Identify which cell holds the provided text, then report its [x, y] central coordinate. 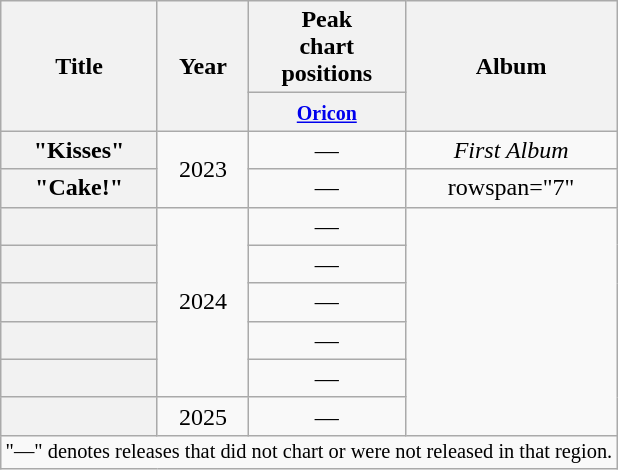
2024 [202, 302]
"Cake!" [80, 188]
First Album [511, 150]
2025 [202, 416]
"Kisses" [80, 150]
Peak chart positions [326, 47]
rowspan="7" [511, 188]
Title [80, 66]
2023 [202, 169]
Oricon [326, 112]
"—" denotes releases that did not chart or were not released in that region. [309, 452]
Album [511, 66]
Year [202, 66]
